Provide the [x, y] coordinate of the cell's center where the given text is located.  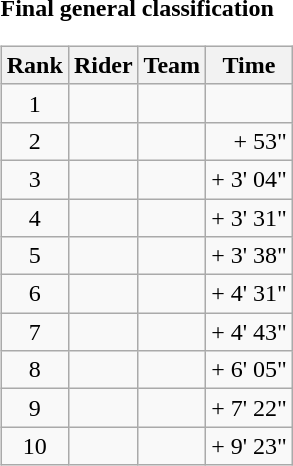
7 [34, 332]
3 [34, 179]
1 [34, 103]
+ 4' 31" [250, 294]
9 [34, 408]
2 [34, 141]
Time [250, 65]
+ 3' 38" [250, 256]
5 [34, 256]
8 [34, 370]
+ 6' 05" [250, 370]
10 [34, 446]
Rider [103, 65]
+ 7' 22" [250, 408]
+ 4' 43" [250, 332]
Rank [34, 65]
+ 3' 31" [250, 217]
Team [172, 65]
+ 3' 04" [250, 179]
+ 9' 23" [250, 446]
6 [34, 294]
4 [34, 217]
+ 53" [250, 141]
